Extract the (x, y) coordinate from the center of the cell holding the provided text.  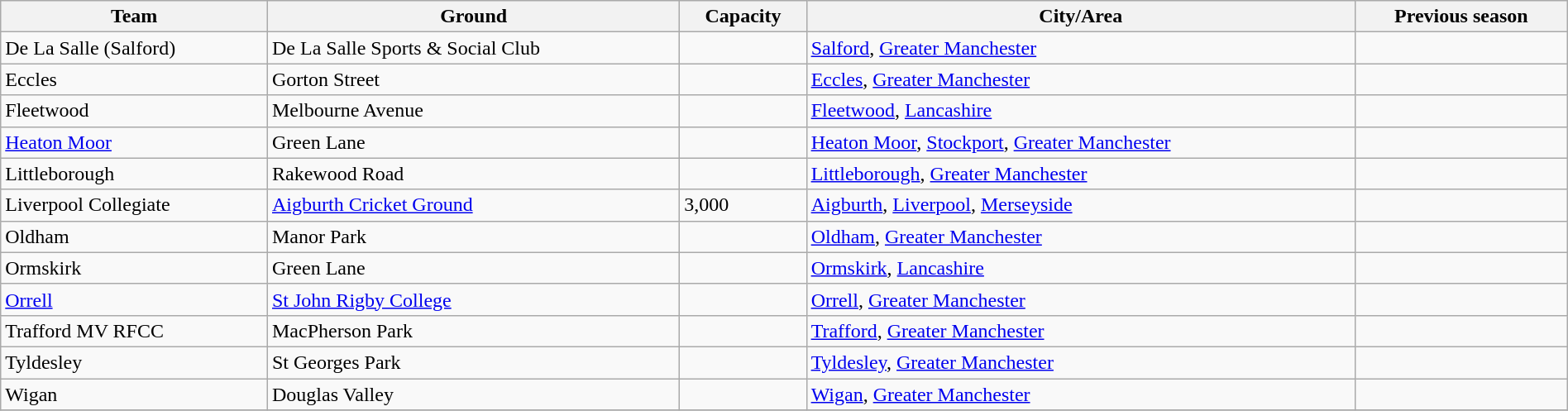
Aigburth Cricket Ground (473, 205)
Aigburth, Liverpool, Merseyside (1080, 205)
Fleetwood (134, 111)
Trafford, Greater Manchester (1080, 331)
Tyldesley (134, 362)
Heaton Moor (134, 142)
Trafford MV RFCC (134, 331)
Fleetwood, Lancashire (1080, 111)
St John Rigby College (473, 299)
St Georges Park (473, 362)
Gorton Street (473, 79)
Capacity (743, 17)
Oldham, Greater Manchester (1080, 237)
City/Area (1080, 17)
Melbourne Avenue (473, 111)
Previous season (1460, 17)
Wigan, Greater Manchester (1080, 394)
Ormskirk (134, 268)
Heaton Moor, Stockport, Greater Manchester (1080, 142)
Salford, Greater Manchester (1080, 48)
Wigan (134, 394)
Rakewood Road (473, 174)
De La Salle (Salford) (134, 48)
Littleborough, Greater Manchester (1080, 174)
Team (134, 17)
Manor Park (473, 237)
MacPherson Park (473, 331)
Orrell (134, 299)
Oldham (134, 237)
Liverpool Collegiate (134, 205)
Tyldesley, Greater Manchester (1080, 362)
Ground (473, 17)
3,000 (743, 205)
De La Salle Sports & Social Club (473, 48)
Orrell, Greater Manchester (1080, 299)
Eccles, Greater Manchester (1080, 79)
Eccles (134, 79)
Littleborough (134, 174)
Ormskirk, Lancashire (1080, 268)
Douglas Valley (473, 394)
